From the cell containing the given text, extract its center point as (X, Y) coordinate. 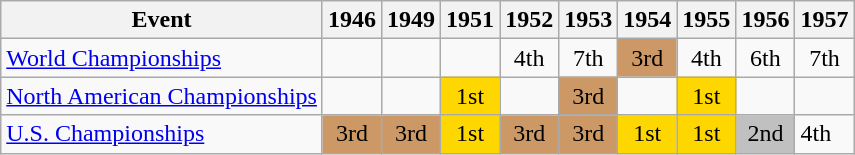
1946 (352, 20)
U.S. Championships (162, 134)
1949 (412, 20)
World Championships (162, 58)
1954 (648, 20)
1956 (766, 20)
2nd (766, 134)
6th (766, 58)
1957 (824, 20)
1951 (470, 20)
1952 (530, 20)
1955 (706, 20)
Event (162, 20)
North American Championships (162, 96)
1953 (588, 20)
